Locate the cell with the specified text and output its (X, Y) center coordinate. 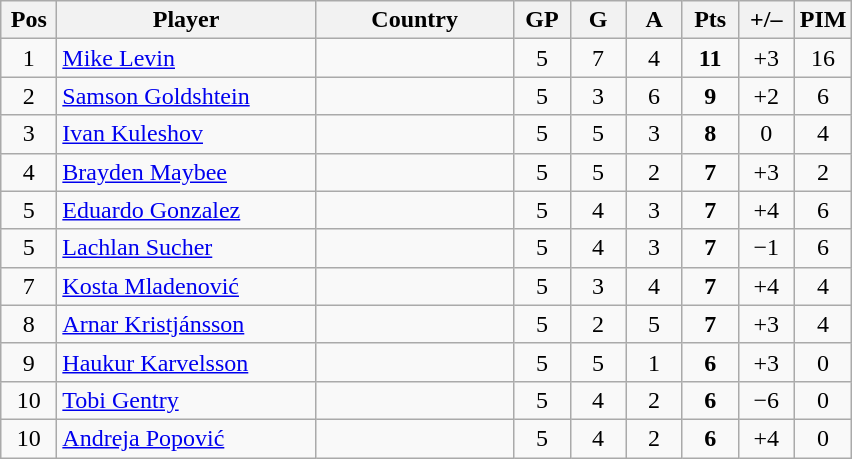
−6 (766, 400)
Pts (710, 20)
Ivan Kuleshov (186, 134)
Haukur Karvelsson (186, 362)
A (654, 20)
G (598, 20)
Arnar Kristjánsson (186, 324)
GP (542, 20)
Samson Goldshtein (186, 96)
+2 (766, 96)
11 (710, 58)
Tobi Gentry (186, 400)
Brayden Maybee (186, 172)
Pos (29, 20)
Player (186, 20)
−1 (766, 248)
16 (823, 58)
Eduardo Gonzalez (186, 210)
Country (414, 20)
Andreja Popović (186, 438)
Kosta Mladenović (186, 286)
Lachlan Sucher (186, 248)
Mike Levin (186, 58)
PIM (823, 20)
+/– (766, 20)
